Detect which cell encompasses the target text, then output its [x, y] center coordinate. 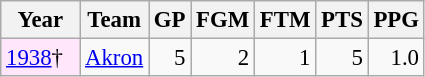
1.0 [396, 58]
GP [170, 20]
PTS [342, 20]
1 [286, 58]
1938† [40, 58]
Team [114, 20]
Year [40, 20]
PPG [396, 20]
Akron [114, 58]
FGM [223, 20]
2 [223, 58]
FTM [286, 20]
